Search for the cell housing the specified text and yield its (x, y) center coordinate. 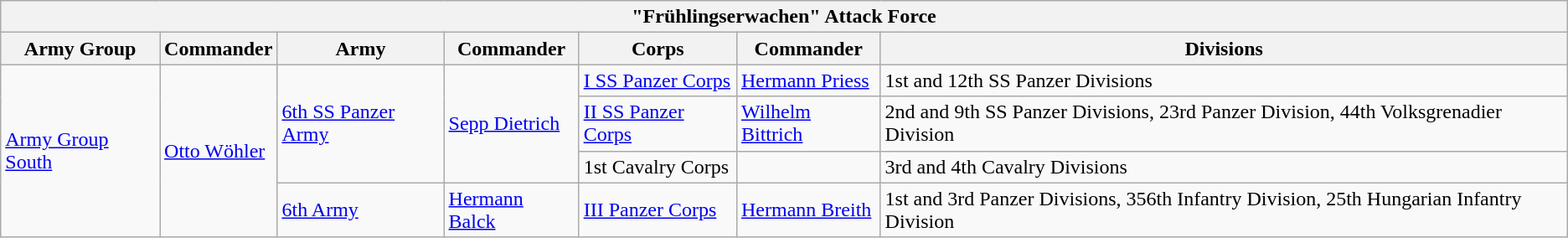
I SS Panzer Corps (658, 80)
Army (360, 49)
Otto Wöhler (219, 151)
Army Group South (80, 151)
Hermann Priess (808, 80)
Hermann Balck (511, 210)
1st and 3rd Panzer Divisions, 356th Infantry Division, 25th Hungarian Infantry Division (1224, 210)
Divisions (1224, 49)
3rd and 4th Cavalry Divisions (1224, 167)
6th Army (360, 210)
Hermann Breith (808, 210)
1st Cavalry Corps (658, 167)
2nd and 9th SS Panzer Divisions, 23rd Panzer Division, 44th Volksgrenadier Division (1224, 124)
Army Group (80, 49)
Corps (658, 49)
II SS Panzer Corps (658, 124)
III Panzer Corps (658, 210)
Wilhelm Bittrich (808, 124)
1st and 12th SS Panzer Divisions (1224, 80)
6th SS Panzer Army (360, 124)
"Frühlingserwachen" Attack Force (784, 17)
Sepp Dietrich (511, 124)
